Provide the [x, y] coordinate of the cell's center where the given text is located.  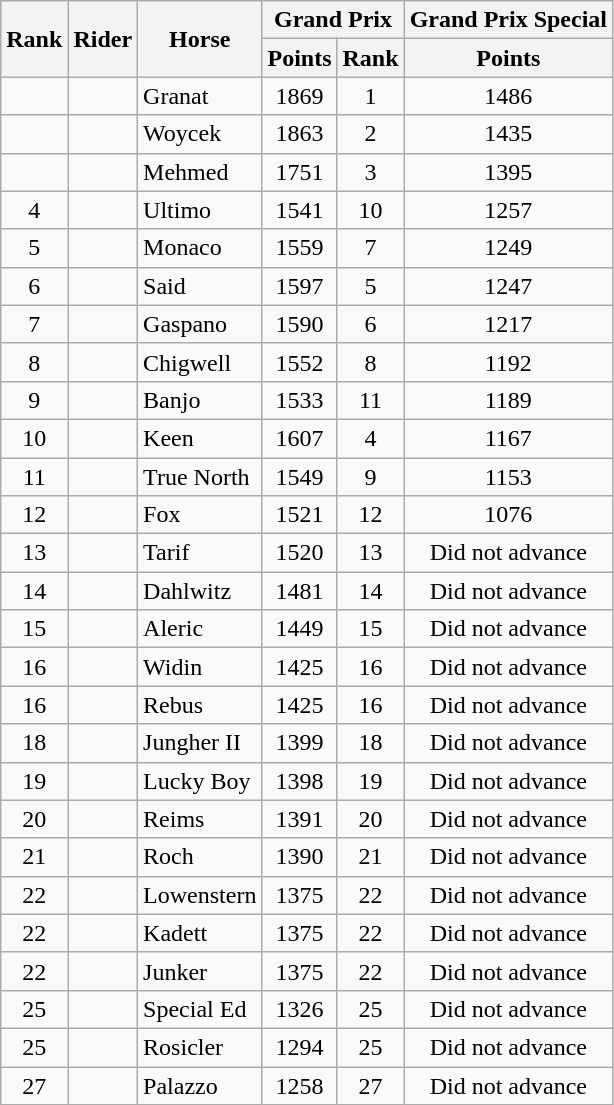
3 [370, 172]
Horse [200, 39]
Gaspano [200, 324]
Monaco [200, 248]
1326 [300, 1009]
1449 [300, 629]
Reims [200, 819]
1391 [300, 819]
Rebus [200, 705]
1257 [508, 210]
1076 [508, 515]
1167 [508, 438]
Mehmed [200, 172]
1153 [508, 477]
1249 [508, 248]
1294 [300, 1047]
1189 [508, 400]
Special Ed [200, 1009]
1247 [508, 286]
1521 [300, 515]
Dahlwitz [200, 591]
Palazzo [200, 1085]
1863 [300, 134]
Banjo [200, 400]
Woycek [200, 134]
Keen [200, 438]
1395 [508, 172]
Jungher II [200, 743]
1399 [300, 743]
Widin [200, 667]
1192 [508, 362]
1559 [300, 248]
1258 [300, 1085]
Rosicler [200, 1047]
Kadett [200, 933]
Rider [103, 39]
Ultimo [200, 210]
Grand Prix [333, 20]
1869 [300, 96]
1549 [300, 477]
1486 [508, 96]
Lucky Boy [200, 781]
1390 [300, 857]
1607 [300, 438]
1520 [300, 553]
Lowenstern [200, 895]
Aleric [200, 629]
True North [200, 477]
1597 [300, 286]
1552 [300, 362]
Fox [200, 515]
Chigwell [200, 362]
Junker [200, 971]
1435 [508, 134]
1398 [300, 781]
Roch [200, 857]
1751 [300, 172]
1481 [300, 591]
Said [200, 286]
1533 [300, 400]
1590 [300, 324]
1541 [300, 210]
Granat [200, 96]
Grand Prix Special [508, 20]
1217 [508, 324]
2 [370, 134]
Tarif [200, 553]
1 [370, 96]
